Find where the given text appears and provide that cell's center as (x, y) coordinate. 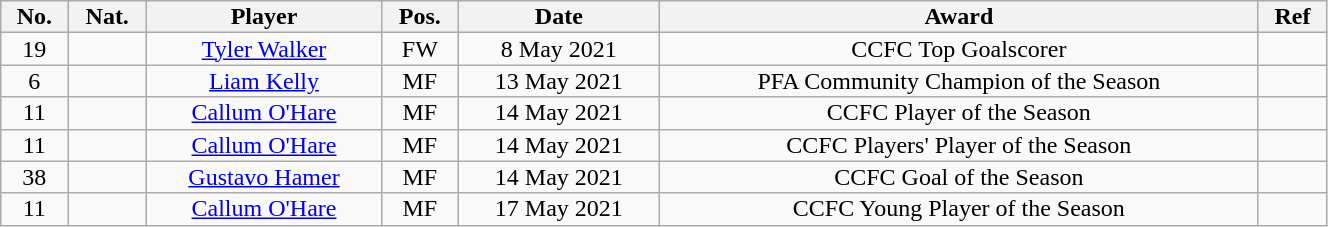
CCFC Goal of the Season (958, 177)
CCFC Young Player of the Season (958, 209)
Ref (1292, 17)
Award (958, 17)
Liam Kelly (264, 81)
Date (558, 17)
Tyler Walker (264, 49)
CCFC Top Goalscorer (958, 49)
38 (34, 177)
Player (264, 17)
13 May 2021 (558, 81)
Gustavo Hamer (264, 177)
Nat. (108, 17)
6 (34, 81)
No. (34, 17)
17 May 2021 (558, 209)
8 May 2021 (558, 49)
Pos. (420, 17)
CCFC Players' Player of the Season (958, 145)
FW (420, 49)
CCFC Player of the Season (958, 113)
PFA Community Champion of the Season (958, 81)
19 (34, 49)
